Extract the (X, Y) coordinate from the center of the cell holding the provided text.  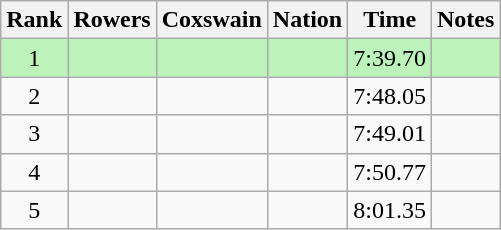
Coxswain (212, 20)
7:39.70 (390, 58)
8:01.35 (390, 210)
Rowers (112, 20)
3 (34, 134)
Time (390, 20)
Notes (465, 20)
5 (34, 210)
Rank (34, 20)
7:49.01 (390, 134)
7:50.77 (390, 172)
7:48.05 (390, 96)
4 (34, 172)
Nation (307, 20)
2 (34, 96)
1 (34, 58)
